Extract the (X, Y) coordinate from the center of the cell holding the provided text.  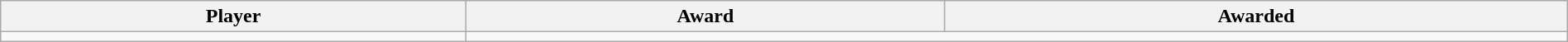
Award (705, 16)
Awarded (1255, 16)
Player (233, 16)
